Detect which cell encompasses the target text, then output its (x, y) center coordinate. 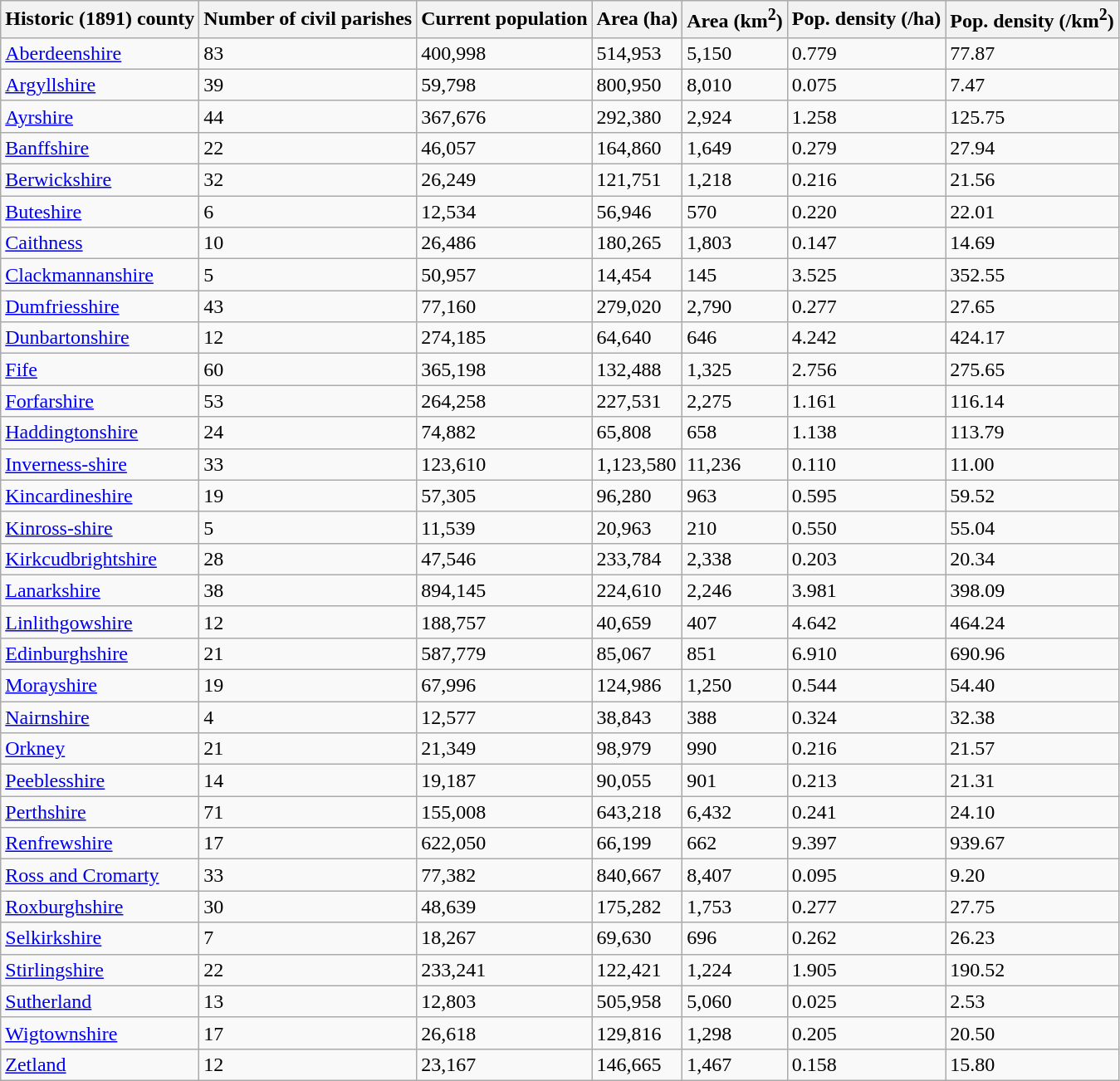
Morayshire (100, 686)
15.80 (1032, 1064)
18,267 (505, 938)
398.09 (1032, 590)
Kinross-shire (100, 527)
14,454 (638, 275)
146,665 (638, 1064)
12,577 (505, 717)
1,753 (736, 907)
71 (308, 812)
505,958 (638, 1001)
1,803 (736, 243)
Kirkcudbrightshire (100, 559)
0.241 (866, 812)
Area (km2) (736, 20)
9.397 (866, 844)
1,298 (736, 1033)
Roxburghshire (100, 907)
7 (308, 938)
514,953 (638, 53)
74,882 (505, 433)
11,236 (736, 464)
56,946 (638, 212)
116.14 (1032, 401)
1.161 (866, 401)
963 (736, 496)
1,467 (736, 1064)
5,060 (736, 1001)
840,667 (638, 875)
67,996 (505, 686)
4 (308, 717)
1,325 (736, 369)
2.756 (866, 369)
1,649 (736, 148)
0.147 (866, 243)
77.87 (1032, 53)
Wigtownshire (100, 1033)
59.52 (1032, 496)
Linlithgowshire (100, 622)
Pop. density (/km2) (1032, 20)
12,534 (505, 212)
8,010 (736, 85)
2,275 (736, 401)
164,860 (638, 148)
66,199 (638, 844)
85,067 (638, 653)
124,986 (638, 686)
0.779 (866, 53)
3.525 (866, 275)
407 (736, 622)
279,020 (638, 306)
1,250 (736, 686)
28 (308, 559)
Perthshire (100, 812)
21.57 (1032, 749)
9.20 (1032, 875)
233,241 (505, 970)
0.205 (866, 1033)
587,779 (505, 653)
125.75 (1032, 116)
5,150 (736, 53)
400,998 (505, 53)
0.025 (866, 1001)
2,246 (736, 590)
40,659 (638, 622)
Renfrewshire (100, 844)
Dunbartonshire (100, 338)
6.910 (866, 653)
46,057 (505, 148)
Kincardineshire (100, 496)
65,808 (638, 433)
21.56 (1032, 180)
0.324 (866, 717)
Lanarkshire (100, 590)
1.905 (866, 970)
658 (736, 433)
48,639 (505, 907)
Forfarshire (100, 401)
1,224 (736, 970)
6 (308, 212)
122,421 (638, 970)
32.38 (1032, 717)
14 (308, 780)
98,979 (638, 749)
30 (308, 907)
Caithness (100, 243)
Edinburghshire (100, 653)
0.095 (866, 875)
990 (736, 749)
Peeblesshire (100, 780)
20,963 (638, 527)
Selkirkshire (100, 938)
388 (736, 717)
Number of civil parishes (308, 20)
24 (308, 433)
7.47 (1032, 85)
Fife (100, 369)
23,167 (505, 1064)
Haddingtonshire (100, 433)
Zetland (100, 1064)
21,349 (505, 749)
26,618 (505, 1033)
Ayrshire (100, 116)
77,382 (505, 875)
227,531 (638, 401)
2,924 (736, 116)
54.40 (1032, 686)
210 (736, 527)
Ross and Cromarty (100, 875)
27.65 (1032, 306)
1,123,580 (638, 464)
59,798 (505, 85)
Current population (505, 20)
Argyllshire (100, 85)
24.10 (1032, 812)
0.595 (866, 496)
Aberdeenshire (100, 53)
113.79 (1032, 433)
939.67 (1032, 844)
129,816 (638, 1033)
800,950 (638, 85)
77,160 (505, 306)
Sutherland (100, 1001)
Banffshire (100, 148)
26,249 (505, 180)
13 (308, 1001)
894,145 (505, 590)
50,957 (505, 275)
365,198 (505, 369)
Buteshire (100, 212)
367,676 (505, 116)
352.55 (1032, 275)
3.981 (866, 590)
Pop. density (/ha) (866, 20)
10 (308, 243)
622,050 (505, 844)
57,305 (505, 496)
44 (308, 116)
123,610 (505, 464)
14.69 (1032, 243)
175,282 (638, 907)
424.17 (1032, 338)
464.24 (1032, 622)
1.138 (866, 433)
132,488 (638, 369)
69,630 (638, 938)
38 (308, 590)
43 (308, 306)
Dumfriesshire (100, 306)
0.203 (866, 559)
0.213 (866, 780)
26.23 (1032, 938)
Historic (1891) county (100, 20)
0.075 (866, 85)
20.50 (1032, 1033)
27.75 (1032, 907)
27.94 (1032, 148)
4.242 (866, 338)
Clackmannanshire (100, 275)
901 (736, 780)
570 (736, 212)
22.01 (1032, 212)
39 (308, 85)
2,790 (736, 306)
Stirlingshire (100, 970)
53 (308, 401)
64,640 (638, 338)
19,187 (505, 780)
190.52 (1032, 970)
6,432 (736, 812)
851 (736, 653)
0.262 (866, 938)
224,610 (638, 590)
38,843 (638, 717)
11.00 (1032, 464)
292,380 (638, 116)
662 (736, 844)
Inverness-shire (100, 464)
90,055 (638, 780)
20.34 (1032, 559)
145 (736, 275)
264,258 (505, 401)
188,757 (505, 622)
47,546 (505, 559)
0.110 (866, 464)
0.220 (866, 212)
32 (308, 180)
121,751 (638, 180)
1.258 (866, 116)
2,338 (736, 559)
690.96 (1032, 653)
275.65 (1032, 369)
2.53 (1032, 1001)
274,185 (505, 338)
0.279 (866, 148)
55.04 (1032, 527)
26,486 (505, 243)
Nairnshire (100, 717)
155,008 (505, 812)
0.158 (866, 1064)
11,539 (505, 527)
0.550 (866, 527)
4.642 (866, 622)
Berwickshire (100, 180)
Area (ha) (638, 20)
696 (736, 938)
180,265 (638, 243)
0.544 (866, 686)
83 (308, 53)
60 (308, 369)
233,784 (638, 559)
21.31 (1032, 780)
96,280 (638, 496)
12,803 (505, 1001)
Orkney (100, 749)
1,218 (736, 180)
8,407 (736, 875)
646 (736, 338)
643,218 (638, 812)
